Provide the (x, y) coordinate of the cell's center where the given text is located.  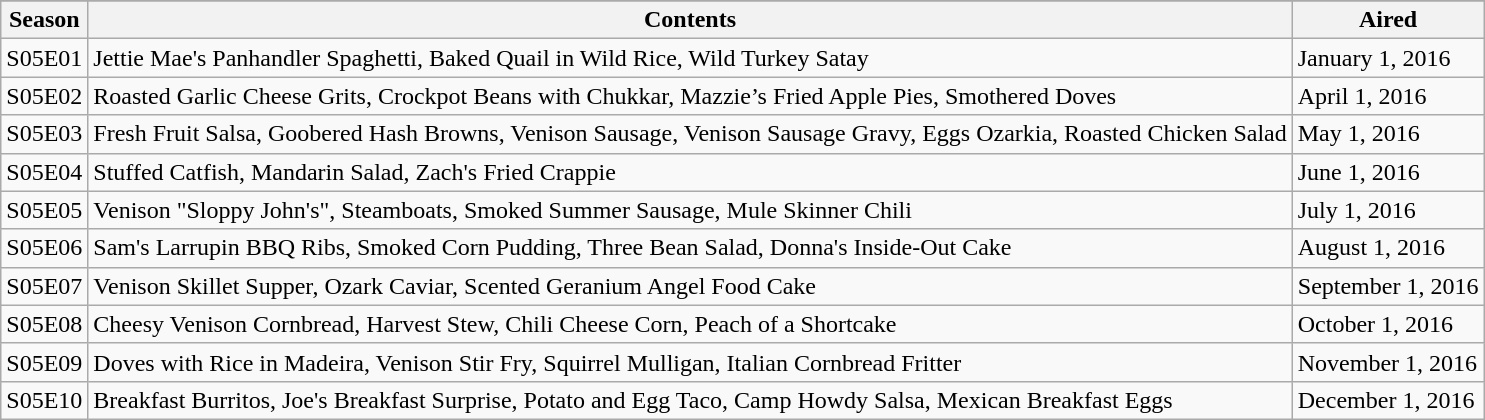
Venison Skillet Supper, Ozark Caviar, Scented Geranium Angel Food Cake (690, 286)
Breakfast Burritos, Joe's Breakfast Surprise, Potato and Egg Taco, Camp Howdy Salsa, Mexican Breakfast Eggs (690, 400)
September 1, 2016 (1388, 286)
Doves with Rice in Madeira, Venison Stir Fry, Squirrel Mulligan, Italian Cornbread Fritter (690, 362)
June 1, 2016 (1388, 172)
S05E08 (44, 324)
Roasted Garlic Cheese Grits, Crockpot Beans with Chukkar, Mazzie’s Fried Apple Pies, Smothered Doves (690, 96)
Fresh Fruit Salsa, Goobered Hash Browns, Venison Sausage, Venison Sausage Gravy, Eggs Ozarkia, Roasted Chicken Salad (690, 134)
S05E04 (44, 172)
S05E01 (44, 58)
S05E06 (44, 248)
Sam's Larrupin BBQ Ribs, Smoked Corn Pudding, Three Bean Salad, Donna's Inside-Out Cake (690, 248)
Aired (1388, 20)
S05E05 (44, 210)
December 1, 2016 (1388, 400)
July 1, 2016 (1388, 210)
S05E09 (44, 362)
Cheesy Venison Cornbread, Harvest Stew, Chili Cheese Corn, Peach of a Shortcake (690, 324)
S05E07 (44, 286)
August 1, 2016 (1388, 248)
S05E02 (44, 96)
Stuffed Catfish, Mandarin Salad, Zach's Fried Crappie (690, 172)
April 1, 2016 (1388, 96)
October 1, 2016 (1388, 324)
Jettie Mae's Panhandler Spaghetti, Baked Quail in Wild Rice, Wild Turkey Satay (690, 58)
January 1, 2016 (1388, 58)
S05E03 (44, 134)
Season (44, 20)
S05E10 (44, 400)
Venison "Sloppy John's", Steamboats, Smoked Summer Sausage, Mule Skinner Chili (690, 210)
November 1, 2016 (1388, 362)
Contents (690, 20)
May 1, 2016 (1388, 134)
